Output the [X, Y] coordinate of the center of the cell containing the given text.  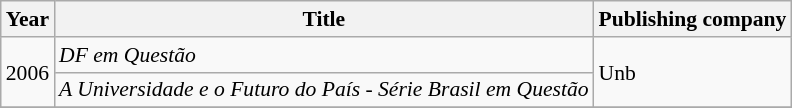
Year [28, 19]
2006 [28, 72]
DF em Questão [324, 55]
Title [324, 19]
Unb [693, 72]
Publishing company [693, 19]
A Universidade e o Futuro do País - Série Brasil em Questão [324, 90]
